Search for the cell housing the specified text and yield its (X, Y) center coordinate. 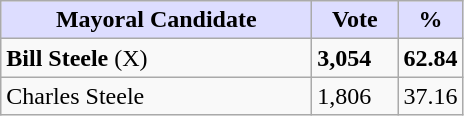
Bill Steele (X) (156, 58)
62.84 (430, 58)
Mayoral Candidate (156, 20)
Charles Steele (156, 96)
% (430, 20)
37.16 (430, 96)
1,806 (355, 96)
3,054 (355, 58)
Vote (355, 20)
